Search for the cell housing the specified text and yield its (X, Y) center coordinate. 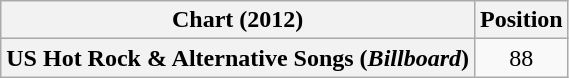
88 (521, 58)
US Hot Rock & Alternative Songs (Billboard) (238, 58)
Chart (2012) (238, 20)
Position (521, 20)
